Return (x, y) of the center of cell containing provided text 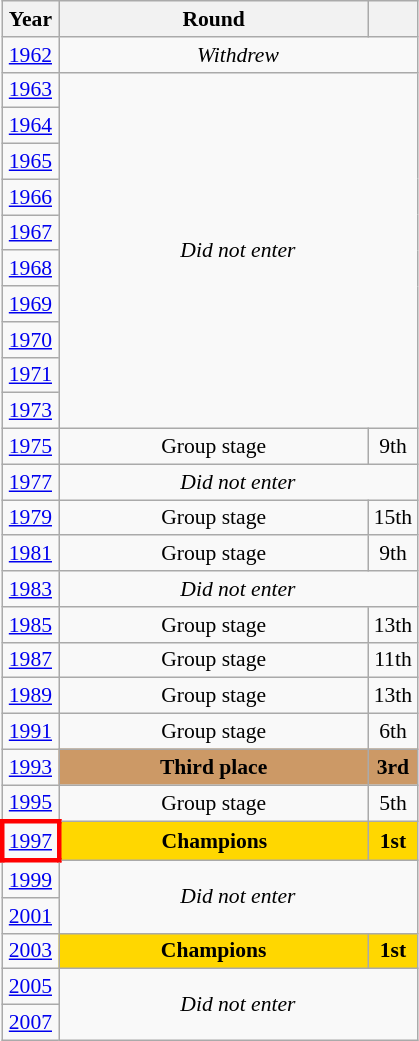
1981 (30, 554)
1975 (30, 447)
1979 (30, 518)
1993 (30, 767)
2005 (30, 987)
Round (214, 19)
1962 (30, 55)
1985 (30, 625)
1965 (30, 162)
1971 (30, 375)
1964 (30, 126)
1963 (30, 90)
1991 (30, 732)
1999 (30, 880)
1967 (30, 233)
1973 (30, 411)
1969 (30, 304)
11th (394, 660)
1977 (30, 482)
1970 (30, 340)
1983 (30, 589)
2001 (30, 916)
1995 (30, 804)
Withdrew (238, 55)
15th (394, 518)
6th (394, 732)
Year (30, 19)
Third place (214, 767)
1966 (30, 197)
1987 (30, 660)
3rd (394, 767)
2003 (30, 951)
5th (394, 804)
1989 (30, 696)
1968 (30, 269)
1997 (30, 842)
2007 (30, 1023)
